Pinpoint the cell where the given text exists, returning its [x, y] midpoint coordinate. 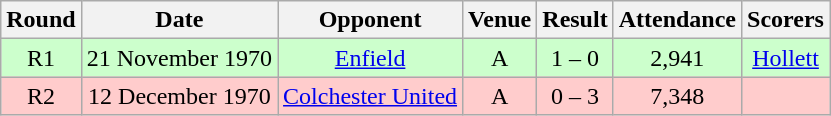
1 – 0 [575, 58]
Hollett [786, 58]
Result [575, 20]
Scorers [786, 20]
Venue [500, 20]
0 – 3 [575, 96]
12 December 1970 [179, 96]
Colchester United [370, 96]
Attendance [677, 20]
Date [179, 20]
2,941 [677, 58]
R2 [41, 96]
Enfield [370, 58]
21 November 1970 [179, 58]
Opponent [370, 20]
7,348 [677, 96]
Round [41, 20]
R1 [41, 58]
